Scan for the cell matching the given text and deliver its (x, y) coordinate at center. 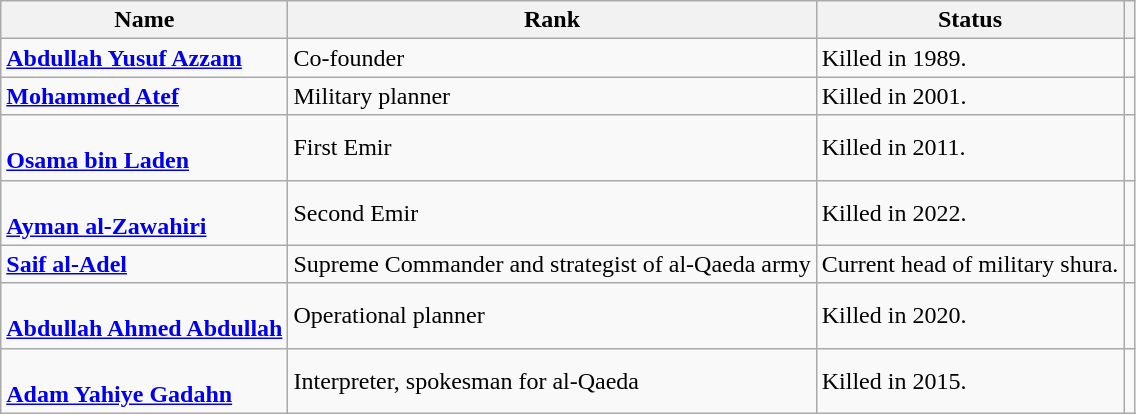
Mohammed Atef (144, 96)
Killed in 2015. (970, 380)
Osama bin Laden (144, 148)
First Emir (552, 148)
Second Emir (552, 212)
Abdullah Yusuf Azzam (144, 58)
Killed in 2022. (970, 212)
Killed in 1989. (970, 58)
Killed in 2011. (970, 148)
Adam Yahiye Gadahn (144, 380)
Supreme Commander and strategist of al-Qaeda army (552, 264)
Killed in 2001. (970, 96)
Abdullah Ahmed Abdullah (144, 316)
Rank (552, 20)
Interpreter, spokesman for al-Qaeda (552, 380)
Ayman al-Zawahiri (144, 212)
Current head of military shura. (970, 264)
Killed in 2020. (970, 316)
Name (144, 20)
Co-founder (552, 58)
Military planner (552, 96)
Saif al-Adel (144, 264)
Status (970, 20)
Operational planner (552, 316)
